Identify which cell holds the provided text, then report its (x, y) central coordinate. 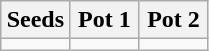
Pot 1 (104, 20)
Pot 2 (174, 20)
Seeds (36, 20)
